For the text-containing cell, return its midpoint in (X, Y) coordinate format. 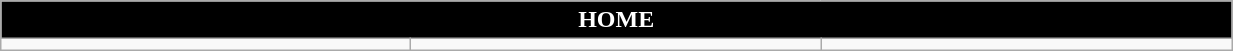
HOME (616, 20)
